Search for the cell housing the specified text and yield its [X, Y] center coordinate. 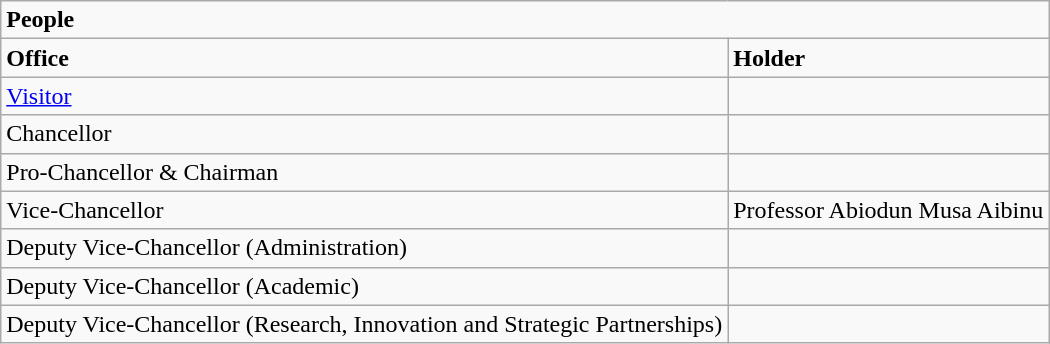
People [525, 20]
Chancellor [364, 134]
Office [364, 58]
Deputy Vice-Chancellor (Research, Innovation and Strategic Partnerships) [364, 324]
Deputy Vice-Chancellor (Administration) [364, 248]
Deputy Vice-Chancellor (Academic) [364, 286]
Pro-Chancellor & Chairman [364, 172]
Vice-Chancellor [364, 210]
Visitor [364, 96]
Holder [888, 58]
Professor Abiodun Musa Aibinu [888, 210]
